Return the [x, y] coordinate for the center point of the cell that contains the specified text.  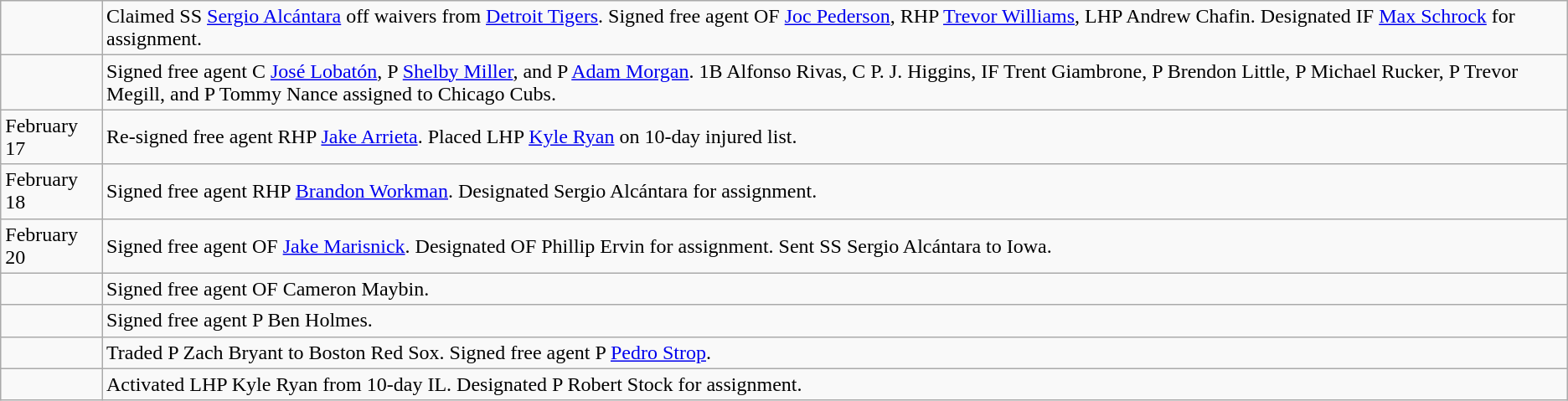
Signed free agent P Ben Holmes. [835, 321]
February 20 [52, 246]
Traded P Zach Bryant to Boston Red Sox. Signed free agent P Pedro Strop. [835, 352]
Signed free agent OF Jake Marisnick. Designated OF Phillip Ervin for assignment. Sent SS Sergio Alcántara to Iowa. [835, 246]
Signed free agent RHP Brandon Workman. Designated Sergio Alcántara for assignment. [835, 191]
Signed free agent OF Cameron Maybin. [835, 289]
February 17 [52, 137]
Activated LHP Kyle Ryan from 10-day IL. Designated P Robert Stock for assignment. [835, 384]
February 18 [52, 191]
Re-signed free agent RHP Jake Arrieta. Placed LHP Kyle Ryan on 10-day injured list. [835, 137]
